Output the [X, Y] coordinate of the center of the cell containing the given text.  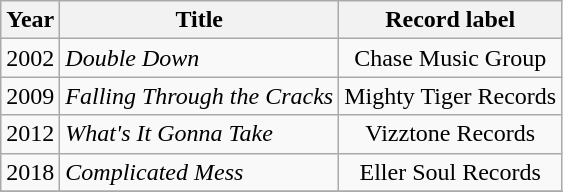
Title [200, 20]
2018 [30, 172]
Vizztone Records [450, 134]
Eller Soul Records [450, 172]
2012 [30, 134]
Mighty Tiger Records [450, 96]
Complicated Mess [200, 172]
Chase Music Group [450, 58]
2009 [30, 96]
Double Down [200, 58]
Year [30, 20]
Record label [450, 20]
What's It Gonna Take [200, 134]
Falling Through the Cracks [200, 96]
2002 [30, 58]
